Scan for the cell matching the given text and deliver its [X, Y] coordinate at center. 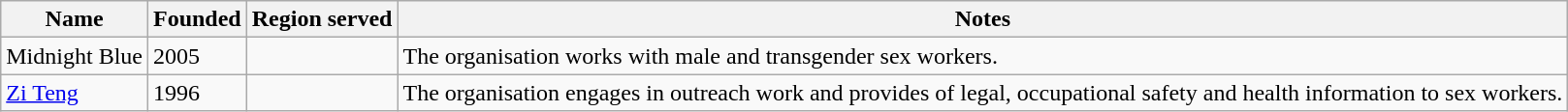
The organisation engages in outreach work and provides of legal, occupational safety and health information to sex workers. [983, 93]
Founded [197, 19]
The organisation works with male and transgender sex workers. [983, 56]
1996 [197, 93]
Zi Teng [75, 93]
Notes [983, 19]
Name [75, 19]
Region served [322, 19]
Midnight Blue [75, 56]
2005 [197, 56]
